Locate the cell with the specified text and output its [x, y] center coordinate. 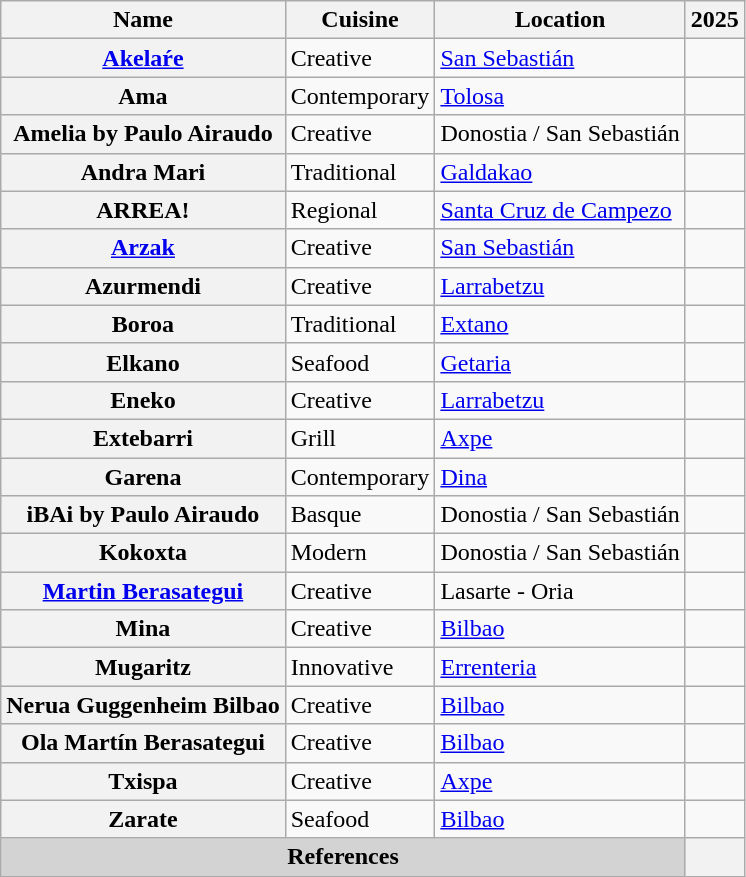
2025 [714, 20]
Santa Cruz de Campezo [560, 210]
Ama [143, 96]
Arzak [143, 248]
Azurmendi [143, 286]
Cuisine [360, 20]
Getaria [560, 362]
Location [560, 20]
Mugaritz [143, 667]
Innovative [360, 667]
ARREA! [143, 210]
Basque [360, 515]
Grill [360, 438]
Extebarri [143, 438]
Galdakao [560, 172]
Tolosa [560, 96]
Andra Mari [143, 172]
Txispa [143, 781]
References [343, 857]
Boroa [143, 324]
Ola Martín Berasategui [143, 743]
Dina [560, 477]
Extano [560, 324]
Kokoxta [143, 553]
Garena [143, 477]
Nerua Guggenheim Bilbao [143, 705]
Regional [360, 210]
Martin Berasategui [143, 591]
Akelaŕe [143, 58]
Lasarte - Oria [560, 591]
Elkano [143, 362]
iBAi by Paulo Airaudo [143, 515]
Name [143, 20]
Modern [360, 553]
Errenteria [560, 667]
Zarate [143, 819]
Amelia by Paulo Airaudo [143, 134]
Mina [143, 629]
Eneko [143, 400]
